Capture the cell that displays the provided text and extract its (X, Y) central coordinate. 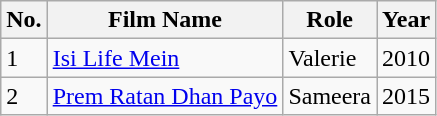
Film Name (165, 20)
2 (24, 96)
Isi Life Mein (165, 58)
2010 (406, 58)
Valerie (330, 58)
2015 (406, 96)
1 (24, 58)
No. (24, 20)
Year (406, 20)
Sameera (330, 96)
Prem Ratan Dhan Payo (165, 96)
Role (330, 20)
